Find where the given text appears and provide that cell's center as [X, Y] coordinate. 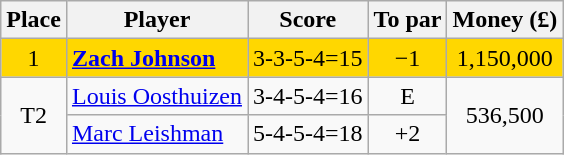
3-3-5-4=15 [308, 58]
Place [34, 20]
Marc Leishman [156, 134]
Zach Johnson [156, 58]
3-4-5-4=16 [308, 96]
1 [34, 58]
5-4-5-4=18 [308, 134]
Money (£) [505, 20]
−1 [408, 58]
Louis Oosthuizen [156, 96]
1,150,000 [505, 58]
+2 [408, 134]
To par [408, 20]
536,500 [505, 115]
Player [156, 20]
T2 [34, 115]
E [408, 96]
Score [308, 20]
